Extract the (X, Y) coordinate from the center of the cell holding the provided text.  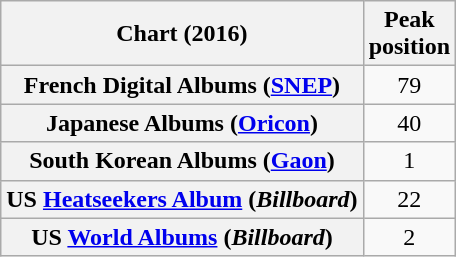
1 (409, 161)
Japanese Albums (Oricon) (182, 123)
Chart (2016) (182, 34)
US World Albums (Billboard) (182, 237)
79 (409, 85)
South Korean Albums (Gaon) (182, 161)
Peakposition (409, 34)
2 (409, 237)
US Heatseekers Album (Billboard) (182, 199)
French Digital Albums (SNEP) (182, 85)
40 (409, 123)
22 (409, 199)
